Scan for the cell matching the given text and deliver its [x, y] coordinate at center. 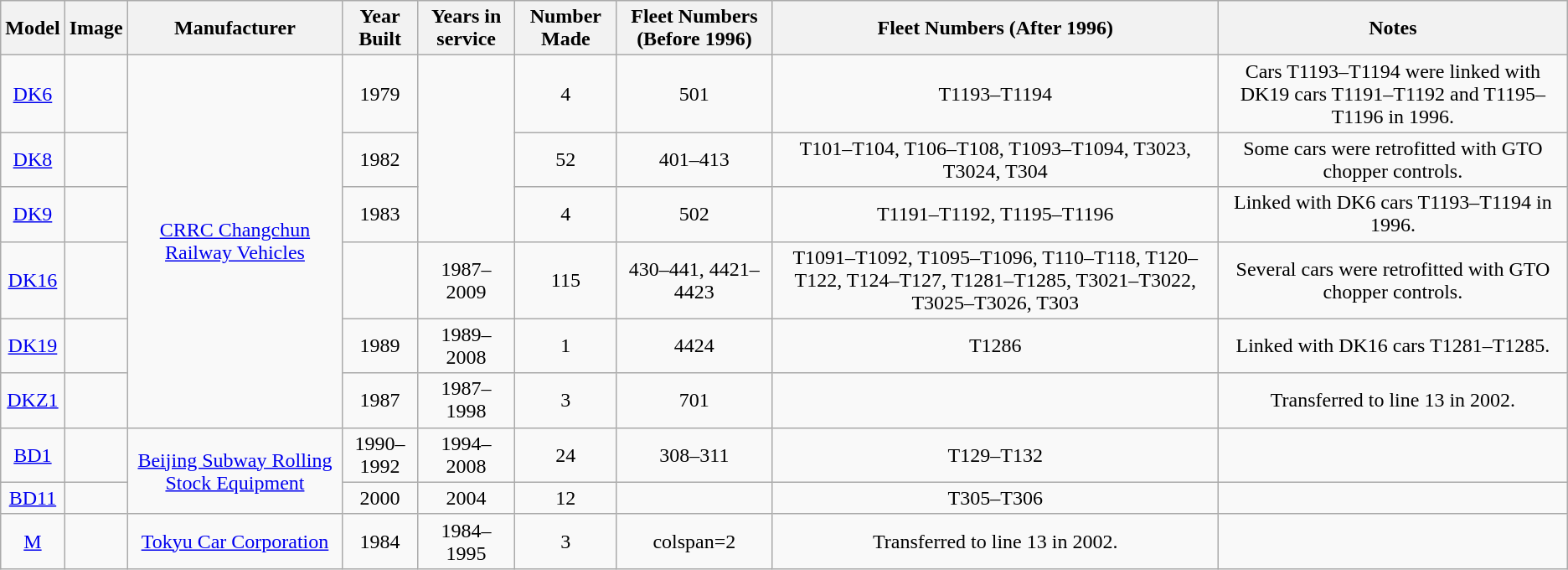
1987–1998 [466, 401]
CRRC Changchun Railway Vehicles [235, 241]
1989–2008 [466, 345]
1983 [380, 215]
DKZ1 [33, 401]
4424 [694, 345]
1990–1992 [380, 454]
Notes [1394, 28]
T101–T104, T106–T108, T1093–T1094, T3023, T3024, T304 [995, 159]
1994–2008 [466, 454]
1984–1995 [466, 541]
Year Built [380, 28]
Several cars were retrofitted with GTO chopper controls. [1394, 280]
Manufacturer [235, 28]
DK8 [33, 159]
1987–2009 [466, 280]
2000 [380, 498]
Cars T1193–T1194 were linked with DK19 cars T1191–T1192 and T1195–T1196 in 1996. [1394, 94]
T1191–T1192, T1195–T1196 [995, 215]
BD11 [33, 498]
Fleet Numbers (Before 1996) [694, 28]
701 [694, 401]
52 [566, 159]
2004 [466, 498]
Linked with DK6 cars T1193–T1194 in 1996. [1394, 215]
12 [566, 498]
Fleet Numbers (After 1996) [995, 28]
T1286 [995, 345]
1979 [380, 94]
Model [33, 28]
Image [95, 28]
BD1 [33, 454]
1 [566, 345]
115 [566, 280]
1984 [380, 541]
T1091–T1092, T1095–T1096, T110–T118, T120–T122, T124–T127, T1281–T1285, T3021–T3022, T3025–T3026, T303 [995, 280]
Beijing Subway Rolling Stock Equipment [235, 471]
Years in service [466, 28]
Linked with DK16 cars T1281–T1285. [1394, 345]
502 [694, 215]
DK19 [33, 345]
401–413 [694, 159]
DK16 [33, 280]
1989 [380, 345]
1987 [380, 401]
DK6 [33, 94]
T1193–T1194 [995, 94]
Some cars were retrofitted with GTO chopper controls. [1394, 159]
501 [694, 94]
24 [566, 454]
T305–T306 [995, 498]
M [33, 541]
T129–T132 [995, 454]
Tokyu Car Corporation [235, 541]
1982 [380, 159]
308–311 [694, 454]
430–441, 4421–4423 [694, 280]
DK9 [33, 215]
colspan=2 [694, 541]
Number Made [566, 28]
